Determine the [X, Y] coordinate at the center of the cell enclosing the given text.  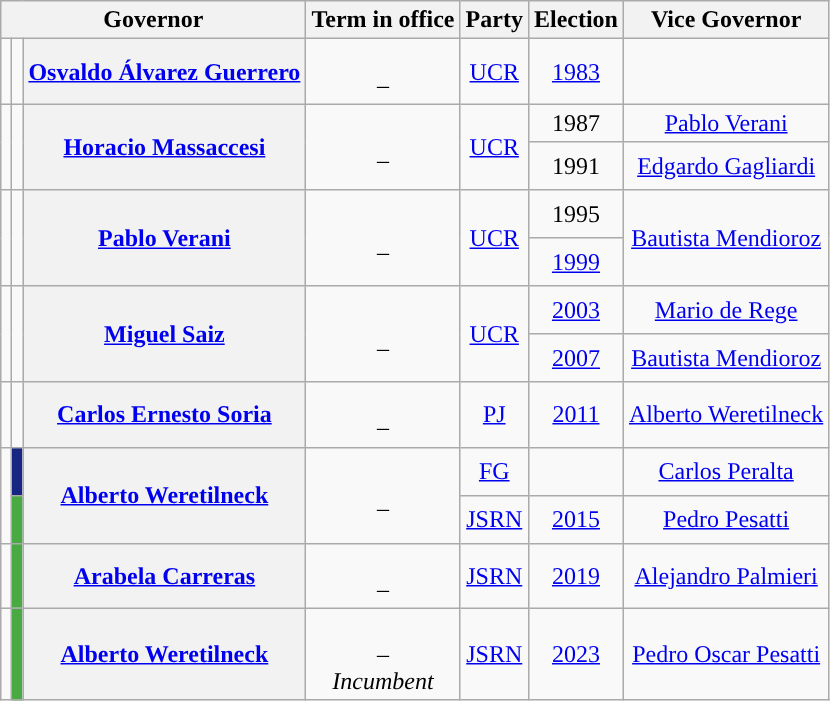
Miguel Saiz [164, 334]
Edgardo Gagliardi [726, 166]
2015 [576, 519]
1999 [576, 262]
Vice Governor [726, 20]
–Incumbent [383, 654]
Election [576, 20]
Governor [154, 20]
PJ [494, 414]
2023 [576, 654]
1987 [576, 123]
2011 [576, 414]
2007 [576, 358]
Pedro Oscar Pesatti [726, 654]
1983 [576, 72]
FG [494, 471]
1991 [576, 166]
Carlos Peralta [726, 471]
Carlos Ernesto Soria [164, 414]
2003 [576, 310]
Pedro Pesatti [726, 519]
Horacio Massaccesi [164, 147]
2019 [576, 576]
Arabela Carreras [164, 576]
Party [494, 20]
Term in office [383, 20]
Alejandro Palmieri [726, 576]
1995 [576, 214]
Osvaldo Álvarez Guerrero [164, 72]
Mario de Rege [726, 310]
